Detect which cell encompasses the target text, then output its (x, y) center coordinate. 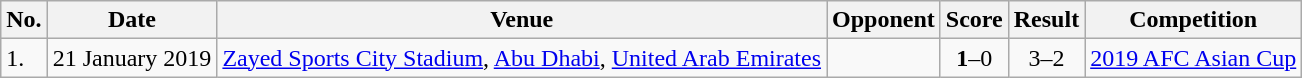
1–0 (974, 58)
1. (24, 58)
Venue (522, 20)
2019 AFC Asian Cup (1194, 58)
Competition (1194, 20)
No. (24, 20)
21 January 2019 (132, 58)
Result (1046, 20)
Zayed Sports City Stadium, Abu Dhabi, United Arab Emirates (522, 58)
Score (974, 20)
Opponent (884, 20)
Date (132, 20)
3–2 (1046, 58)
